Pinpoint the cell where the given text exists, returning its (X, Y) midpoint coordinate. 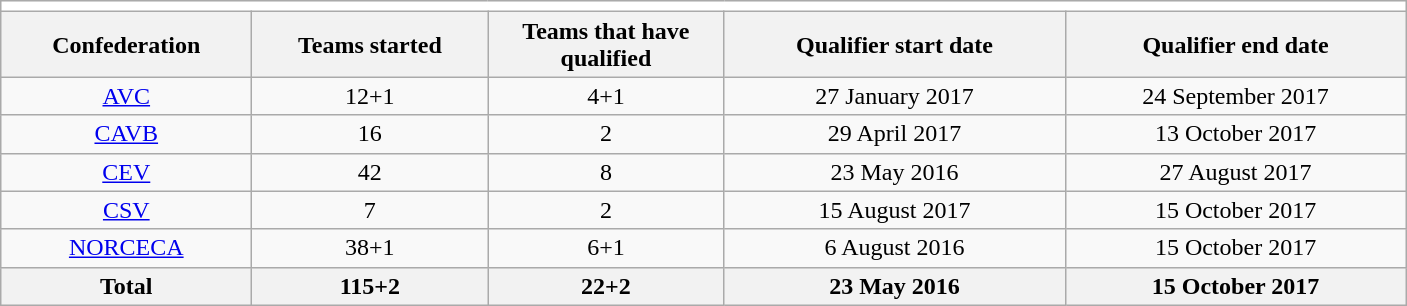
Total (126, 286)
27 August 2017 (1236, 172)
29 April 2017 (894, 134)
7 (370, 210)
16 (370, 134)
CAVB (126, 134)
22+2 (606, 286)
CSV (126, 210)
8 (606, 172)
27 January 2017 (894, 96)
6+1 (606, 248)
4+1 (606, 96)
12+1 (370, 96)
115+2 (370, 286)
NORCECA (126, 248)
Qualifier end date (1236, 44)
CEV (126, 172)
Teams that have qualified (606, 44)
15 August 2017 (894, 210)
AVC (126, 96)
Qualifier start date (894, 44)
Confederation (126, 44)
42 (370, 172)
38+1 (370, 248)
13 October 2017 (1236, 134)
24 September 2017 (1236, 96)
Teams started (370, 44)
6 August 2016 (894, 248)
